Determine the [x, y] coordinate at the center of the cell enclosing the given text.  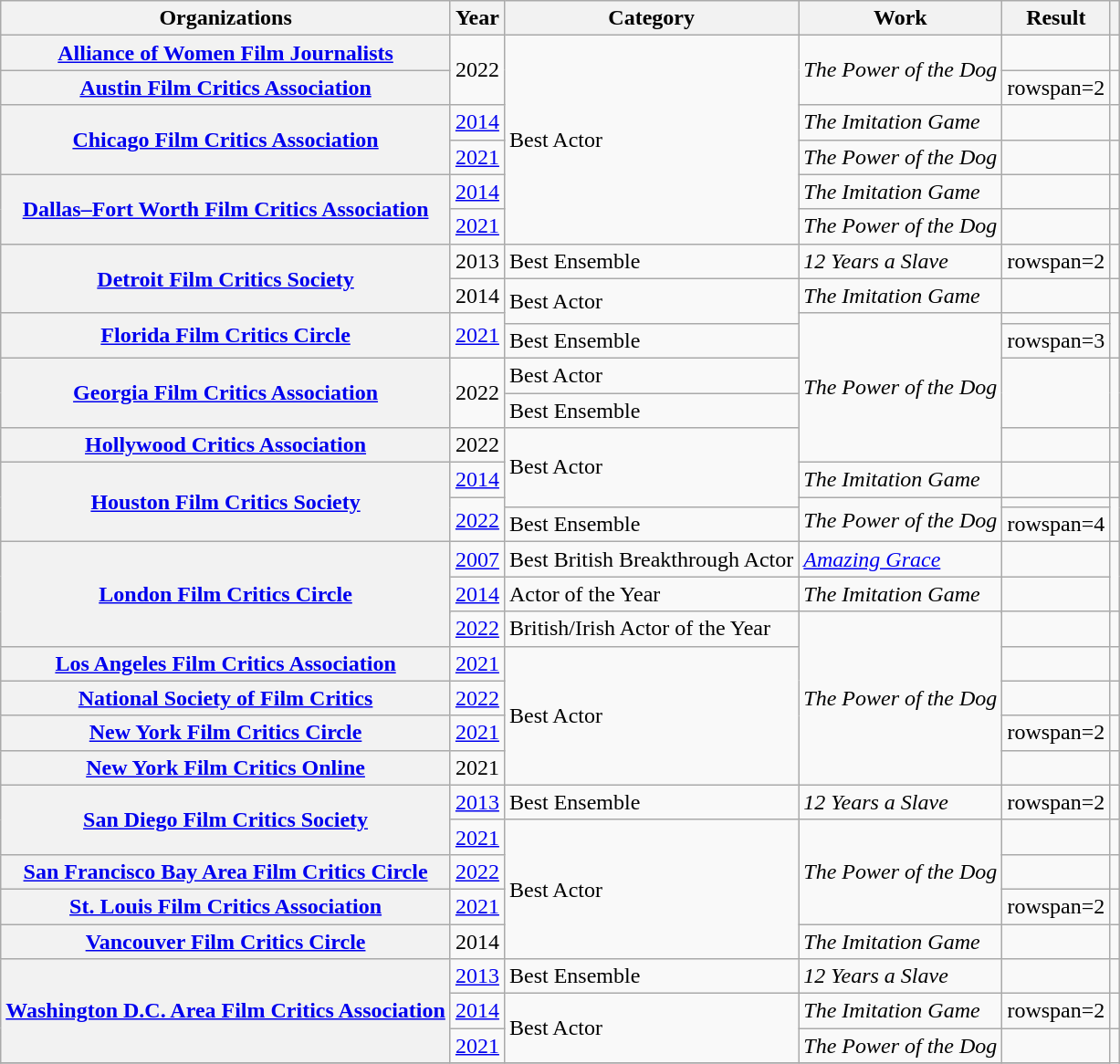
Result [1056, 18]
Dallas–Fort Worth Film Critics Association [226, 209]
Work [900, 18]
Chicago Film Critics Association [226, 140]
San Francisco Bay Area Film Critics Circle [226, 871]
Los Angeles Film Critics Association [226, 663]
Hollywood Critics Association [226, 445]
San Diego Film Critics Society [226, 819]
Best British Breakthrough Actor [651, 559]
Year [476, 18]
rowspan=3 [1056, 340]
Austin Film Critics Association [226, 88]
2007 [476, 559]
Category [651, 18]
Houston Film Critics Society [226, 502]
Organizations [226, 18]
Florida Film Critics Circle [226, 336]
Vancouver Film Critics Circle [226, 941]
Alliance of Women Film Journalists [226, 53]
New York Film Critics Circle [226, 733]
Georgia Film Critics Association [226, 392]
National Society of Film Critics [226, 698]
British/Irish Actor of the Year [651, 629]
New York Film Critics Online [226, 767]
Actor of the Year [651, 594]
St. Louis Film Critics Association [226, 906]
Washington D.C. Area Film Critics Association [226, 1011]
London Film Critics Circle [226, 594]
rowspan=4 [1056, 525]
Detroit Film Critics Society [226, 278]
Amazing Grace [900, 559]
